Extract the [x, y] coordinate from the center of the cell holding the provided text.  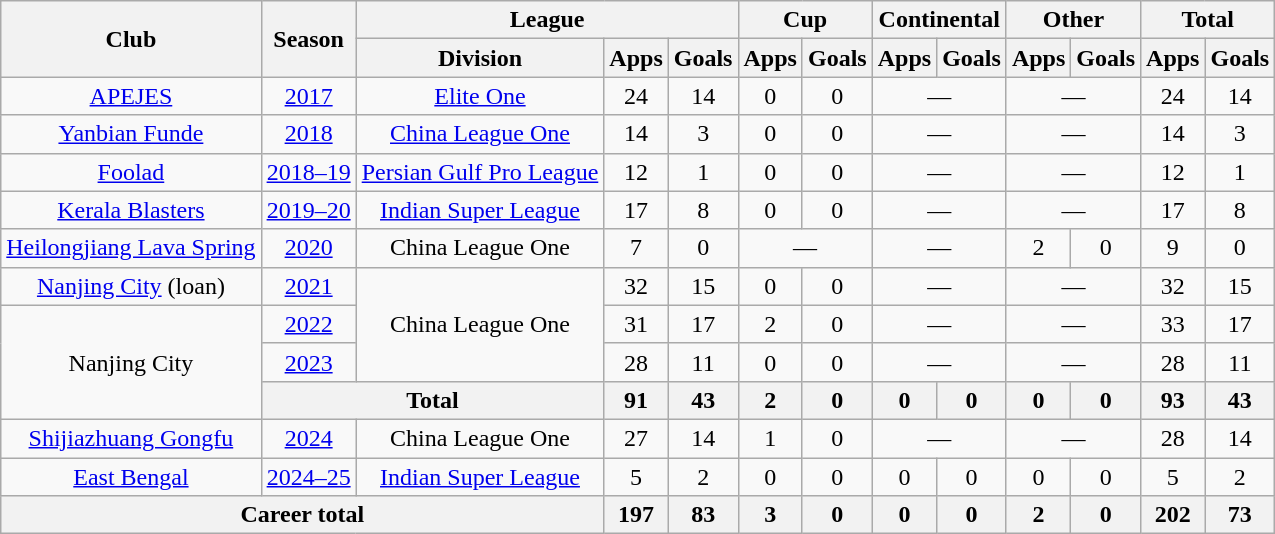
Career total [302, 515]
9 [1173, 248]
202 [1173, 515]
APEJES [131, 96]
Cup [805, 20]
Yanbian Funde [131, 134]
Club [131, 39]
2024 [308, 438]
93 [1173, 400]
Persian Gulf Pro League [480, 172]
East Bengal [131, 477]
197 [636, 515]
Other [1073, 20]
2019–20 [308, 210]
7 [636, 248]
Division [480, 58]
2017 [308, 96]
Nanjing City (loan) [131, 286]
33 [1173, 324]
2024–25 [308, 477]
31 [636, 324]
91 [636, 400]
2018–19 [308, 172]
83 [703, 515]
Kerala Blasters [131, 210]
Nanjing City [131, 362]
Season [308, 39]
2022 [308, 324]
League [547, 20]
73 [1240, 515]
2023 [308, 362]
2021 [308, 286]
Foolad [131, 172]
Heilongjiang Lava Spring [131, 248]
Elite One [480, 96]
27 [636, 438]
2020 [308, 248]
Shijiazhuang Gongfu [131, 438]
2018 [308, 134]
Continental [939, 20]
